For the text-containing cell, return its midpoint in [X, Y] coordinate format. 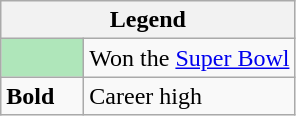
Career high [190, 96]
Won the Super Bowl [190, 58]
Bold [42, 96]
Legend [148, 20]
